Provide the [x, y] coordinate of the cell's center where the given text is located.  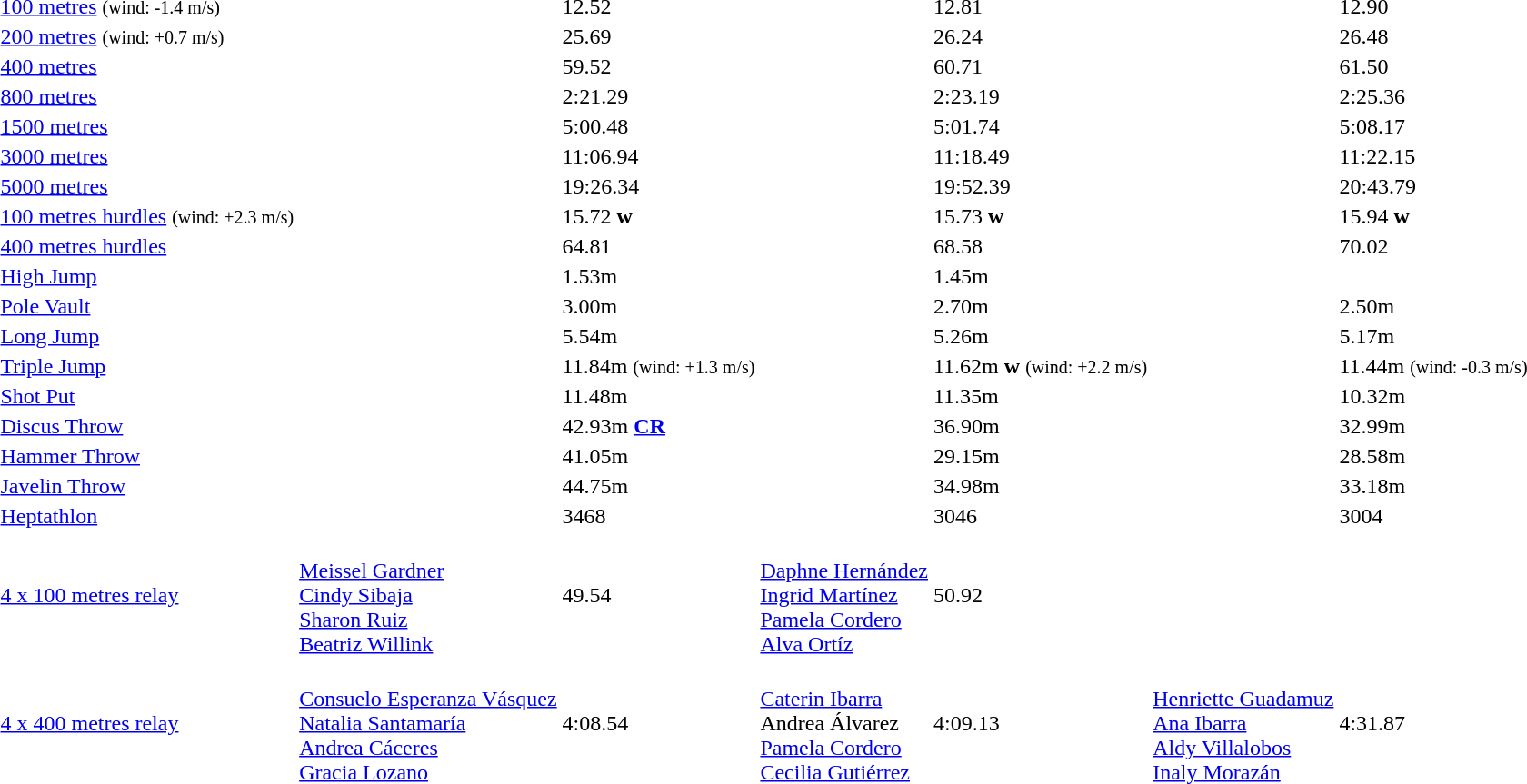
11:18.49 [1040, 156]
26.24 [1040, 36]
64.81 [658, 246]
59.52 [658, 66]
5.54m [658, 336]
29.15m [1040, 456]
15.72 w [658, 216]
Daphne Hernández Ingrid Martínez Pamela Cordero Alva Ortíz [844, 595]
5:01.74 [1040, 126]
1.53m [658, 276]
11:06.94 [658, 156]
36.90m [1040, 426]
19:26.34 [658, 186]
3046 [1040, 516]
50.92 [1040, 595]
2:21.29 [658, 96]
34.98m [1040, 486]
Meissel Gardner Cindy Sibaja Sharon Ruiz Beatriz Willink [428, 595]
19:52.39 [1040, 186]
5.26m [1040, 336]
11.35m [1040, 396]
5:00.48 [658, 126]
11.84m (wind: +1.3 m/s) [658, 366]
44.75m [658, 486]
68.58 [1040, 246]
41.05m [658, 456]
2.70m [1040, 306]
15.73 w [1040, 216]
11.48m [658, 396]
11.62m w (wind: +2.2 m/s) [1040, 366]
1.45m [1040, 276]
25.69 [658, 36]
3468 [658, 516]
3.00m [658, 306]
2:23.19 [1040, 96]
42.93m CR [658, 426]
60.71 [1040, 66]
49.54 [658, 595]
